Extract the [x, y] coordinate from the center of the cell holding the provided text.  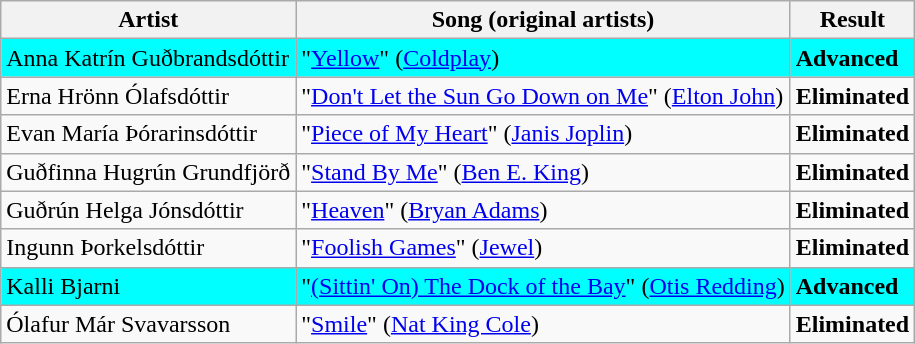
"Smile" (Nat King Cole) [543, 324]
Kalli Bjarni [148, 286]
"Foolish Games" (Jewel) [543, 248]
Ólafur Már Svavarsson [148, 324]
"Don't Let the Sun Go Down on Me" (Elton John) [543, 96]
Guðrún Helga Jónsdóttir [148, 210]
Anna Katrín Guðbrandsdóttir [148, 58]
Artist [148, 20]
"Stand By Me" (Ben E. King) [543, 172]
"Piece of My Heart" (Janis Joplin) [543, 134]
Ingunn Þorkelsdóttir [148, 248]
Song (original artists) [543, 20]
"(Sittin' On) The Dock of the Bay" (Otis Redding) [543, 286]
Erna Hrönn Ólafsdóttir [148, 96]
"Yellow" (Coldplay) [543, 58]
"Heaven" (Bryan Adams) [543, 210]
Evan María Þórarinsdóttir [148, 134]
Result [852, 20]
Guðfinna Hugrún Grundfjörð [148, 172]
